For the text-containing cell, return its midpoint in [X, Y] coordinate format. 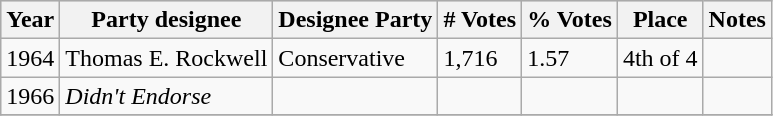
1964 [30, 58]
1.57 [570, 58]
Designee Party [356, 20]
Didn't Endorse [166, 96]
Party designee [166, 20]
# Votes [480, 20]
Place [660, 20]
Thomas E. Rockwell [166, 58]
1966 [30, 96]
% Votes [570, 20]
4th of 4 [660, 58]
1,716 [480, 58]
Year [30, 20]
Conservative [356, 58]
Notes [737, 20]
